From the cell containing the given text, extract its center point as [X, Y] coordinate. 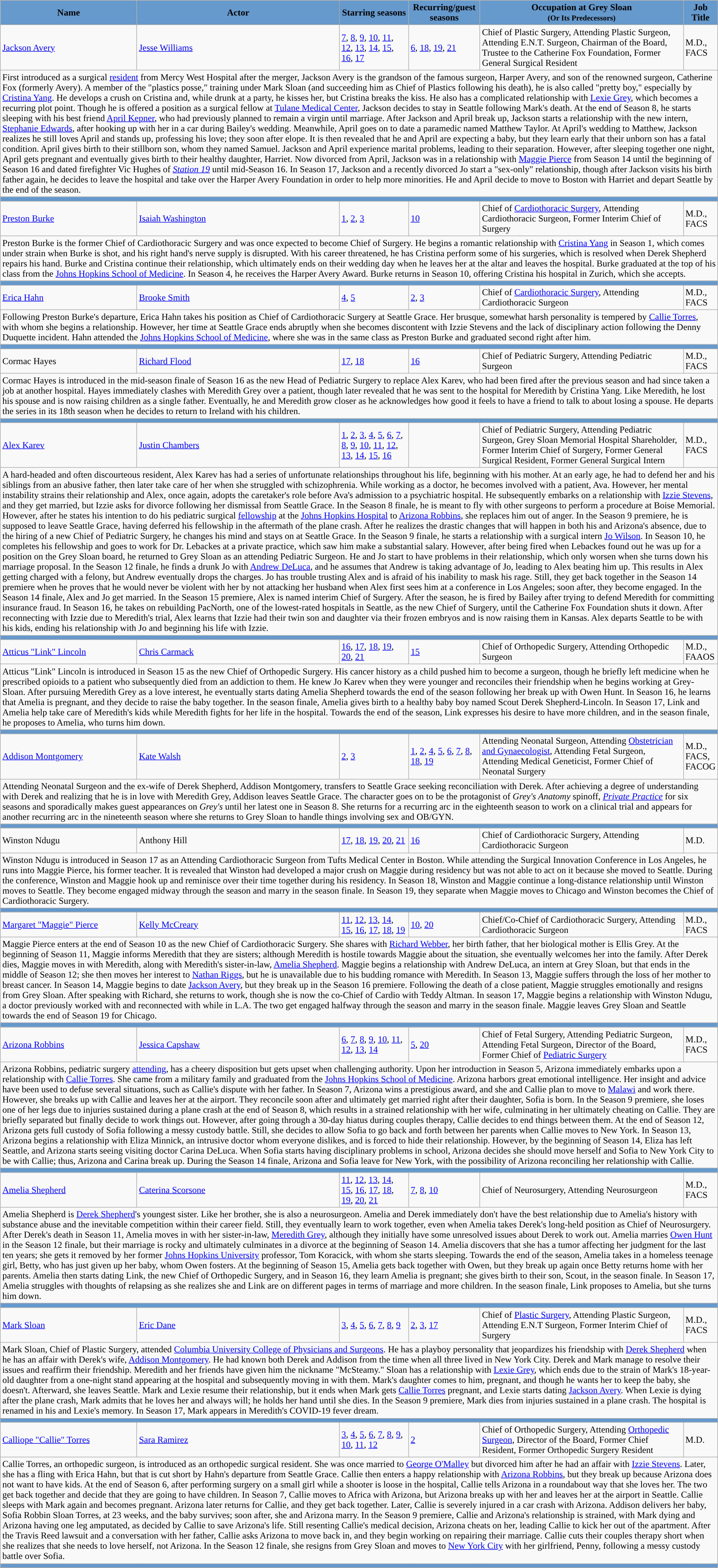
1, 2, 3 [374, 218]
4, 5 [374, 297]
Isaiah Washington [238, 218]
Name [69, 13]
Eric Dane [238, 1325]
Cormac Hayes [69, 361]
1, 2, 4, 5, 6, 7, 8, 18, 19 [444, 756]
Chief of Plastic Surgery, Attending Plastic Surgeon, Attending E.N.T Surgeon, Former Interim Chief of Surgery [582, 1325]
Justin Chambers [238, 445]
Mark Sloan [69, 1325]
Chris Carmack [238, 652]
Kelly McCreary [238, 924]
Margaret "Maggie" Pierce [69, 924]
M.D., FACS, FACOG [701, 756]
Jackson Avery [69, 48]
2, 3, 17 [444, 1325]
7, 8, 9, 10, 11, 12, 13, 14, 15, 16, 17 [374, 48]
Erica Hahn [69, 297]
Chief of Orthopedic Surgery, Attending Orthopedic Surgeon [582, 652]
Sara Ramirez [238, 1440]
Kate Walsh [238, 756]
Actor [238, 13]
7, 8, 10 [444, 1190]
Chief of Orthopedic Surgery, Attending Orthopedic Surgeon, Director of the Board, Former Chief Resident, Former Orthopedic Surgery Resident [582, 1440]
Job Title [701, 13]
Recurring/guest seasons [444, 13]
Anthony Hill [238, 840]
17, 18, 19, 20, 21 [374, 840]
Amelia Shepherd [69, 1190]
Alex Karev [69, 445]
Occupation at Grey Sloan(Or Its Predecessors) [582, 13]
6, 7, 8, 9, 10, 11, 12, 13, 14 [374, 1045]
Jessica Capshaw [238, 1045]
2 [444, 1440]
6, 18, 19, 21 [444, 48]
11, 12, 13, 14, 15, 16, 17, 18, 19 [374, 924]
Addison Montgomery [69, 756]
11, 12, 13, 14, 15, 16, 17, 18, 19, 20, 21 [374, 1190]
17, 18 [374, 361]
10 [444, 218]
Chief of Neurosurgery, Attending Neurosurgeon [582, 1190]
Caterina Scorsone [238, 1190]
16, 17, 18, 19, 20, 21 [374, 652]
3, 4, 5, 6, 7, 8, 9, 10, 11, 12 [374, 1440]
M.D., FAAOS [701, 652]
Calliope "Callie" Torres [69, 1440]
Chief of Fetal Surgery, Attending Pediatric Surgeon, Attending Fetal Surgeon, Director of the Board, Former Chief of Pediatric Surgery [582, 1045]
Arizona Robbins [69, 1045]
Chief of Pediatric Surgery, Attending Pediatric Surgeon [582, 361]
Atticus "Link" Lincoln [69, 652]
Jesse Williams [238, 48]
Starring seasons [374, 13]
Brooke Smith [238, 297]
10, 20 [444, 924]
3, 4, 5, 6, 7, 8, 9 [374, 1325]
1, 2, 3, 4, 5, 6, 7, 8, 9, 10, 11, 12, 13, 14, 15, 16 [374, 445]
15 [444, 652]
5, 20 [444, 1045]
Chief/Co-Chief of Cardiothoracic Surgery, Attending Cardiothoracic Surgeon [582, 924]
Preston Burke [69, 218]
Chief of Cardiothoracic Surgery, Attending Cardiothoracic Surgeon, Former Interim Chief of Surgery [582, 218]
Richard Flood [238, 361]
Winston Ndugu [69, 840]
